Return the (x, y) coordinate for the center point of the cell that contains the specified text.  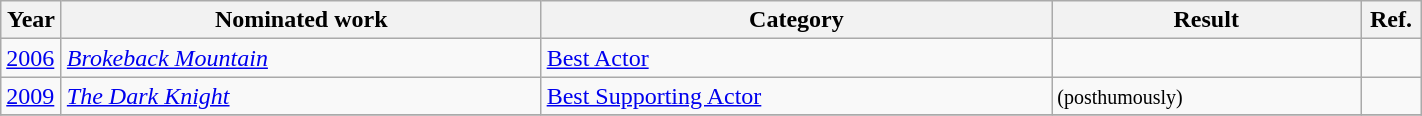
2009 (32, 96)
Category (796, 20)
Ref. (1392, 20)
(posthumously) (1206, 96)
Brokeback Mountain (301, 58)
Best Supporting Actor (796, 96)
Nominated work (301, 20)
2006 (32, 58)
The Dark Knight (301, 96)
Result (1206, 20)
Year (32, 20)
Best Actor (796, 58)
